From the cell containing the given text, extract its center point as (X, Y) coordinate. 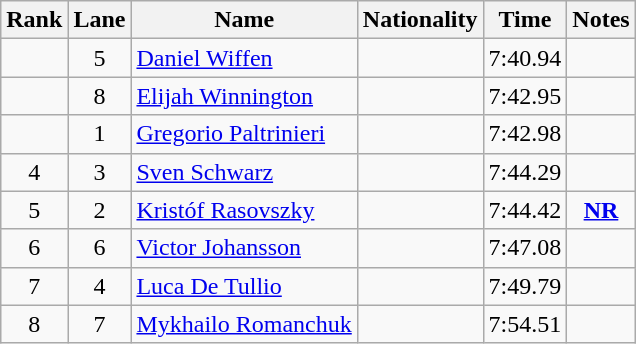
Victor Johansson (244, 248)
Lane (100, 20)
Name (244, 20)
Rank (34, 20)
7:54.51 (525, 324)
7:44.42 (525, 210)
2 (100, 210)
Nationality (420, 20)
Daniel Wiffen (244, 58)
7:44.29 (525, 172)
3 (100, 172)
7:47.08 (525, 248)
Mykhailo Romanchuk (244, 324)
7:42.98 (525, 134)
Gregorio Paltrinieri (244, 134)
1 (100, 134)
7:49.79 (525, 286)
Elijah Winnington (244, 96)
Kristóf Rasovszky (244, 210)
Time (525, 20)
NR (601, 210)
Notes (601, 20)
7:42.95 (525, 96)
Luca De Tullio (244, 286)
Sven Schwarz (244, 172)
7:40.94 (525, 58)
